Detect which cell encompasses the target text, then output its [X, Y] center coordinate. 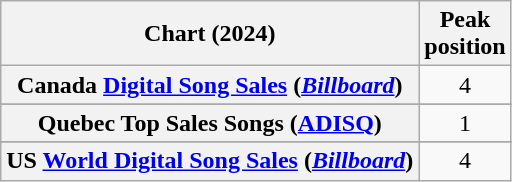
Peakposition [465, 34]
Chart (2024) [210, 34]
Quebec Top Sales Songs (ADISQ) [210, 123]
1 [465, 123]
US World Digital Song Sales (Billboard) [210, 161]
Canada Digital Song Sales (Billboard) [210, 85]
